Provide the (x, y) coordinate of the cell's center where the given text is located.  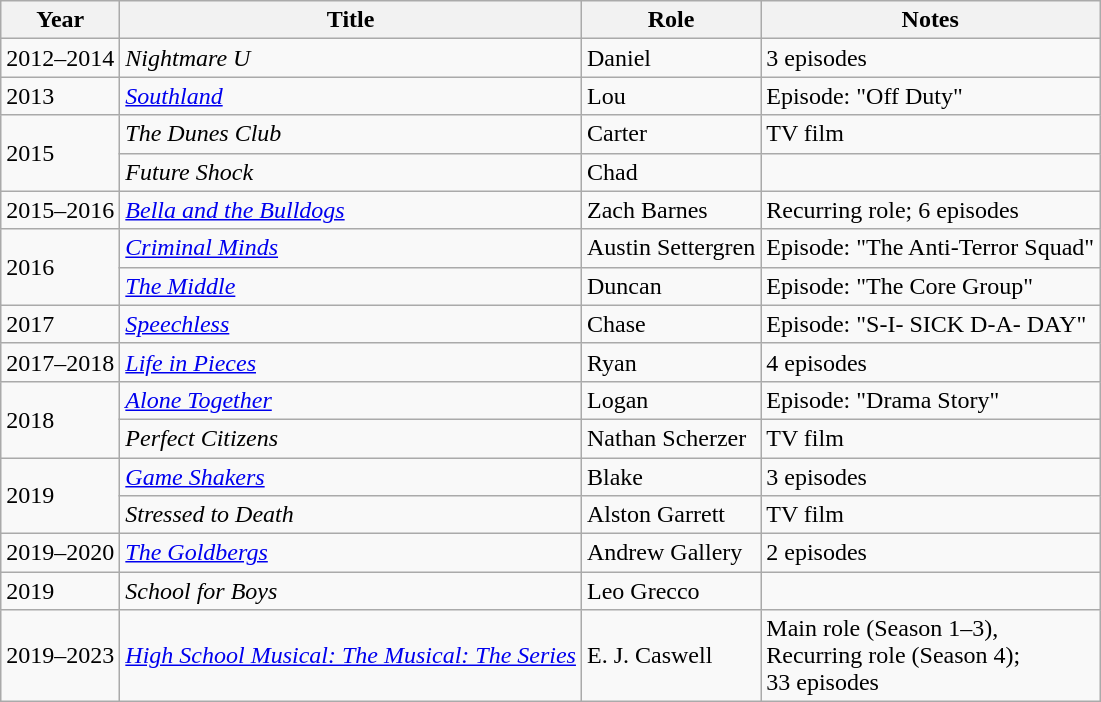
Criminal Minds (351, 248)
2012–2014 (60, 58)
Main role (Season 1–3),Recurring role (Season 4);33 episodes (930, 656)
Game Shakers (351, 477)
High School Musical: The Musical: The Series (351, 656)
2015 (60, 153)
Stressed to Death (351, 515)
Perfect Citizens (351, 438)
2013 (60, 96)
Episode: "The Anti-Terror Squad" (930, 248)
Nightmare U (351, 58)
Andrew Gallery (670, 553)
2016 (60, 267)
Alone Together (351, 400)
2018 (60, 419)
Daniel (670, 58)
Speechless (351, 324)
2019–2020 (60, 553)
Southland (351, 96)
Chase (670, 324)
Title (351, 20)
2017 (60, 324)
The Goldbergs (351, 553)
Chad (670, 172)
Carter (670, 134)
The Dunes Club (351, 134)
Duncan (670, 286)
Episode: "Off Duty" (930, 96)
Ryan (670, 362)
School for Boys (351, 591)
Year (60, 20)
Episode: "The Core Group" (930, 286)
Leo Grecco (670, 591)
2019–2023 (60, 656)
2 episodes (930, 553)
Bella and the Bulldogs (351, 210)
Life in Pieces (351, 362)
2017–2018 (60, 362)
E. J. Caswell (670, 656)
Episode: "S-I- SICK D-A- DAY" (930, 324)
Blake (670, 477)
Zach Barnes (670, 210)
4 episodes (930, 362)
Role (670, 20)
Notes (930, 20)
Logan (670, 400)
Future Shock (351, 172)
The Middle (351, 286)
Alston Garrett (670, 515)
2015–2016 (60, 210)
Austin Settergren (670, 248)
Nathan Scherzer (670, 438)
Recurring role; 6 episodes (930, 210)
Lou (670, 96)
Episode: "Drama Story" (930, 400)
